Return the [X, Y] coordinate for the center point of the cell that contains the specified text.  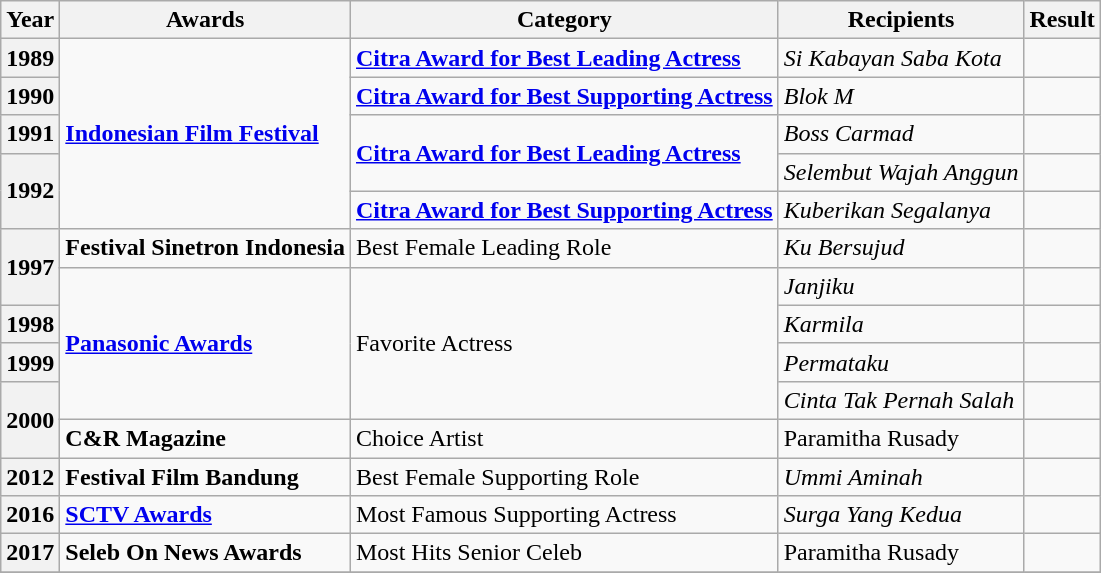
Blok M [901, 96]
Festival Film Bandung [206, 477]
Awards [206, 20]
Choice Artist [564, 438]
Panasonic Awards [206, 343]
Best Female Leading Role [564, 248]
Selembut Wajah Anggun [901, 172]
1991 [30, 134]
Category [564, 20]
C&R Magazine [206, 438]
Year [30, 20]
Best Female Supporting Role [564, 477]
Festival Sinetron Indonesia [206, 248]
Si Kabayan Saba Kota [901, 58]
2000 [30, 419]
Result [1062, 20]
Boss Carmad [901, 134]
2016 [30, 515]
Indonesian Film Festival [206, 134]
Kuberikan Segalanya [901, 210]
1998 [30, 324]
Ummi Aminah [901, 477]
Recipients [901, 20]
2012 [30, 477]
Most Hits Senior Celeb [564, 553]
Karmila [901, 324]
1989 [30, 58]
2017 [30, 553]
1997 [30, 267]
Ku Bersujud [901, 248]
Cinta Tak Pernah Salah [901, 400]
1990 [30, 96]
Seleb On News Awards [206, 553]
Permataku [901, 362]
1999 [30, 362]
Favorite Actress [564, 343]
Janjiku [901, 286]
SCTV Awards [206, 515]
Most Famous Supporting Actress [564, 515]
1992 [30, 191]
Surga Yang Kedua [901, 515]
